Find where the given text appears and provide that cell's center as [x, y] coordinate. 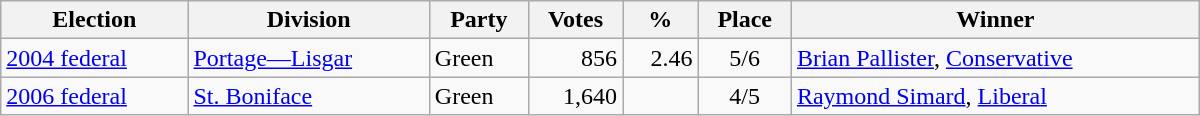
2.46 [660, 58]
4/5 [744, 96]
% [660, 20]
Division [308, 20]
856 [575, 58]
Election [94, 20]
Party [478, 20]
1,640 [575, 96]
St. Boniface [308, 96]
Place [744, 20]
Raymond Simard, Liberal [995, 96]
2004 federal [94, 58]
2006 federal [94, 96]
Brian Pallister, Conservative [995, 58]
Votes [575, 20]
Winner [995, 20]
5/6 [744, 58]
Portage—Lisgar [308, 58]
